Scan for the cell matching the given text and deliver its (X, Y) coordinate at center. 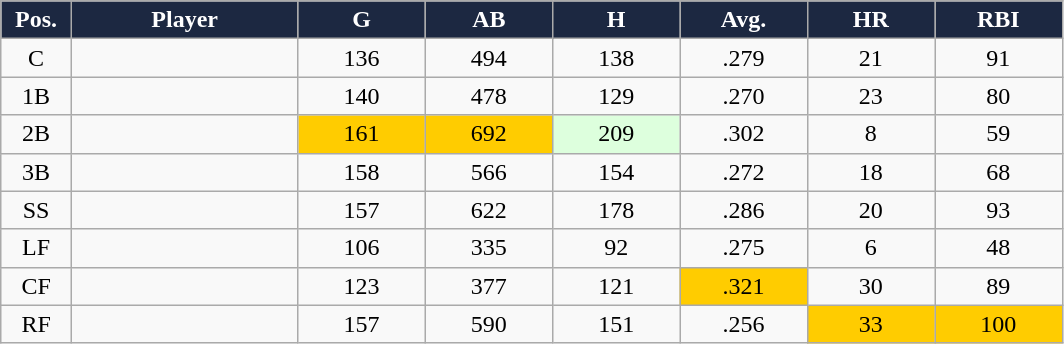
566 (488, 172)
158 (362, 172)
100 (998, 324)
H (616, 20)
LF (36, 248)
23 (870, 96)
G (362, 20)
30 (870, 286)
18 (870, 172)
Pos. (36, 20)
Player (184, 20)
59 (998, 134)
.302 (744, 134)
590 (488, 324)
121 (616, 286)
.270 (744, 96)
178 (616, 210)
209 (616, 134)
123 (362, 286)
136 (362, 58)
SS (36, 210)
478 (488, 96)
138 (616, 58)
692 (488, 134)
151 (616, 324)
91 (998, 58)
161 (362, 134)
494 (488, 58)
2B (36, 134)
8 (870, 134)
20 (870, 210)
335 (488, 248)
622 (488, 210)
140 (362, 96)
106 (362, 248)
92 (616, 248)
AB (488, 20)
68 (998, 172)
HR (870, 20)
.256 (744, 324)
Avg. (744, 20)
C (36, 58)
.275 (744, 248)
377 (488, 286)
89 (998, 286)
154 (616, 172)
RBI (998, 20)
6 (870, 248)
93 (998, 210)
80 (998, 96)
33 (870, 324)
.321 (744, 286)
.279 (744, 58)
1B (36, 96)
RF (36, 324)
.272 (744, 172)
129 (616, 96)
CF (36, 286)
21 (870, 58)
.286 (744, 210)
48 (998, 248)
3B (36, 172)
